Provide the [X, Y] coordinate of the cell's center where the given text is located.  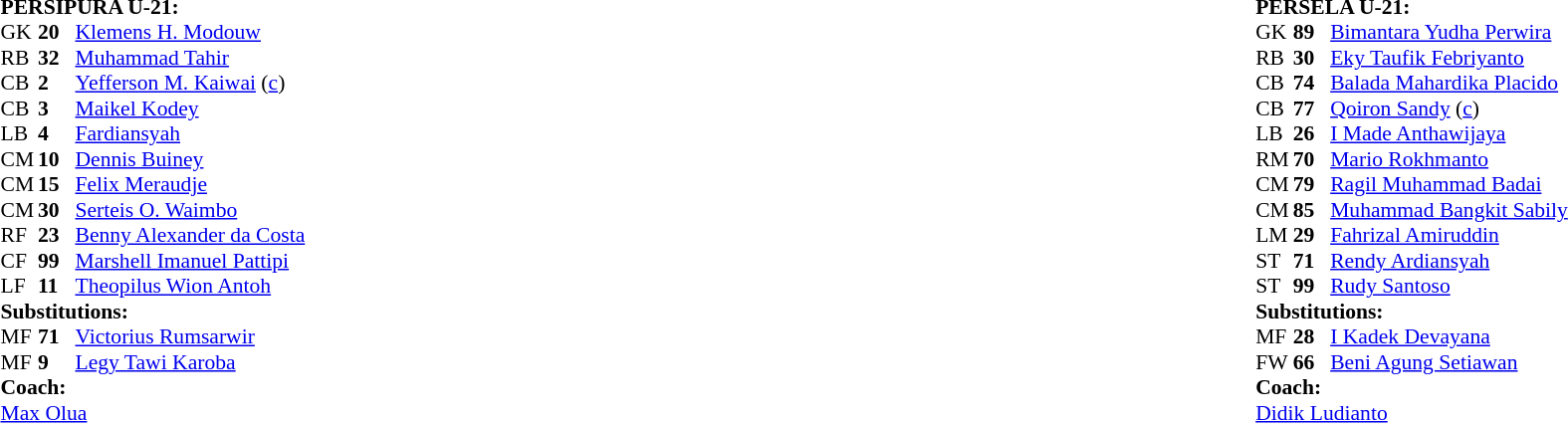
Theopilus Wion Antoh [191, 286]
RM [1274, 159]
77 [1312, 108]
85 [1312, 210]
Fahrizal Amiruddin [1450, 236]
Marshell Imanuel Pattipi [191, 261]
Rudy Santoso [1450, 286]
I Kadek Devayana [1450, 337]
20 [57, 33]
74 [1312, 83]
Maikel Kodey [191, 108]
89 [1312, 33]
28 [1312, 337]
Klemens H. Modouw [191, 33]
Mario Rokhmanto [1450, 159]
Fardiansyah [191, 134]
Dennis Buiney [191, 159]
Benny Alexander da Costa [191, 236]
Felix Meraudje [191, 184]
Serteis O. Waimbo [191, 210]
LM [1274, 236]
2 [57, 83]
FW [1274, 362]
Beni Agung Setiawan [1450, 362]
3 [57, 108]
Yefferson M. Kaiwai (c) [191, 83]
4 [57, 134]
Eky Taufik Febriyanto [1450, 58]
Bimantara Yudha Perwira [1450, 33]
Muhammad Tahir [191, 58]
11 [57, 286]
29 [1312, 236]
Qoiron Sandy (c) [1450, 108]
15 [57, 184]
32 [57, 58]
I Made Anthawijaya [1450, 134]
79 [1312, 184]
Balada Mahardika Placido [1450, 83]
Muhammad Bangkit Sabily [1450, 210]
9 [57, 362]
Legy Tawi Karoba [191, 362]
26 [1312, 134]
CF [19, 261]
RF [19, 236]
Rendy Ardiansyah [1450, 261]
Ragil Muhammad Badai [1450, 184]
10 [57, 159]
70 [1312, 159]
23 [57, 236]
Victorius Rumsarwir [191, 337]
LF [19, 286]
66 [1312, 362]
